Provide the [X, Y] coordinate of the cell's center where the given text is located.  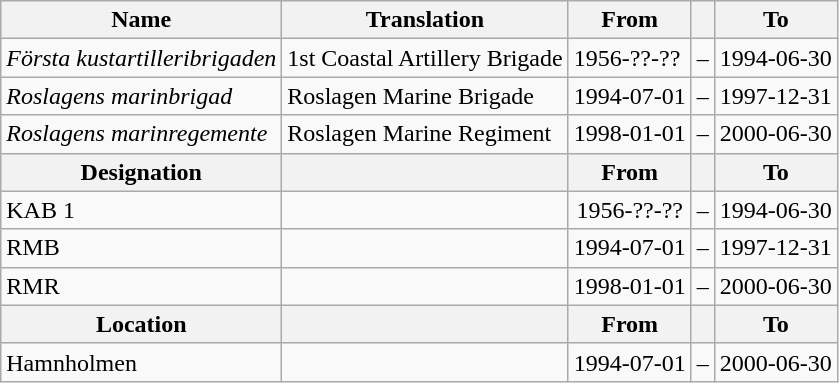
Hamnholmen [142, 362]
Designation [142, 172]
KAB 1 [142, 210]
Name [142, 20]
RMB [142, 248]
Translation [425, 20]
Roslagens marinbrigad [142, 96]
Första kustartilleribrigaden [142, 58]
1st Coastal Artillery Brigade [425, 58]
Roslagen Marine Brigade [425, 96]
Roslagens marinregemente [142, 134]
RMR [142, 286]
Location [142, 324]
Roslagen Marine Regiment [425, 134]
